For the text-containing cell, return its midpoint in [X, Y] coordinate format. 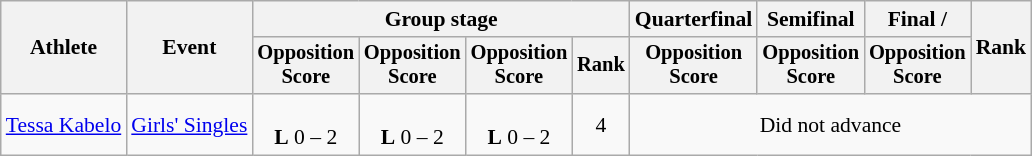
Semifinal [810, 19]
Event [189, 48]
Athlete [64, 48]
Tessa Kabelo [64, 124]
Quarterfinal [694, 19]
Group stage [440, 19]
Final / [918, 19]
Did not advance [830, 124]
4 [601, 124]
Girls' Singles [189, 124]
